Extract the [x, y] coordinate from the center of the cell holding the provided text.  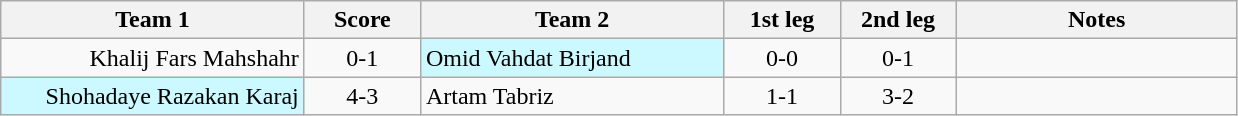
Score [362, 20]
Shohadaye Razakan Karaj [153, 96]
4-3 [362, 96]
Team 1 [153, 20]
Notes [1096, 20]
Khalij Fars Mahshahr [153, 58]
1st leg [782, 20]
Omid Vahdat Birjand [572, 58]
1-1 [782, 96]
Artam Tabriz [572, 96]
3-2 [898, 96]
Team 2 [572, 20]
2nd leg [898, 20]
0-0 [782, 58]
